Locate the cell with the specified text and output its [x, y] center coordinate. 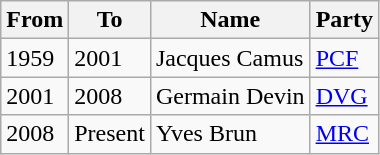
Party [344, 20]
To [110, 20]
1959 [35, 58]
PCF [344, 58]
Name [230, 20]
From [35, 20]
MRC [344, 134]
Present [110, 134]
Jacques Camus [230, 58]
Yves Brun [230, 134]
DVG [344, 96]
Germain Devin [230, 96]
